Search for the cell housing the specified text and yield its [X, Y] center coordinate. 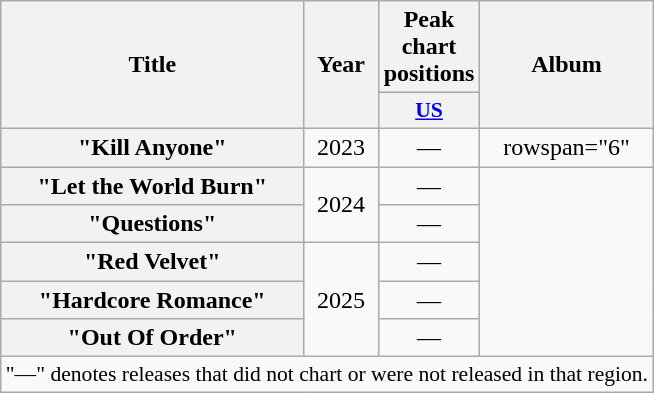
2024 [341, 204]
US [429, 111]
2025 [341, 300]
2023 [341, 147]
rowspan="6" [566, 147]
"Let the World Burn" [152, 185]
"Questions" [152, 224]
"Hardcore Romance" [152, 300]
Peak chart positions [429, 47]
Year [341, 65]
Album [566, 65]
"—" denotes releases that did not chart or were not released in that region. [327, 375]
"Kill Anyone" [152, 147]
"Red Velvet" [152, 262]
"Out Of Order" [152, 338]
Title [152, 65]
